Determine the [x, y] coordinate at the center of the cell enclosing the given text.  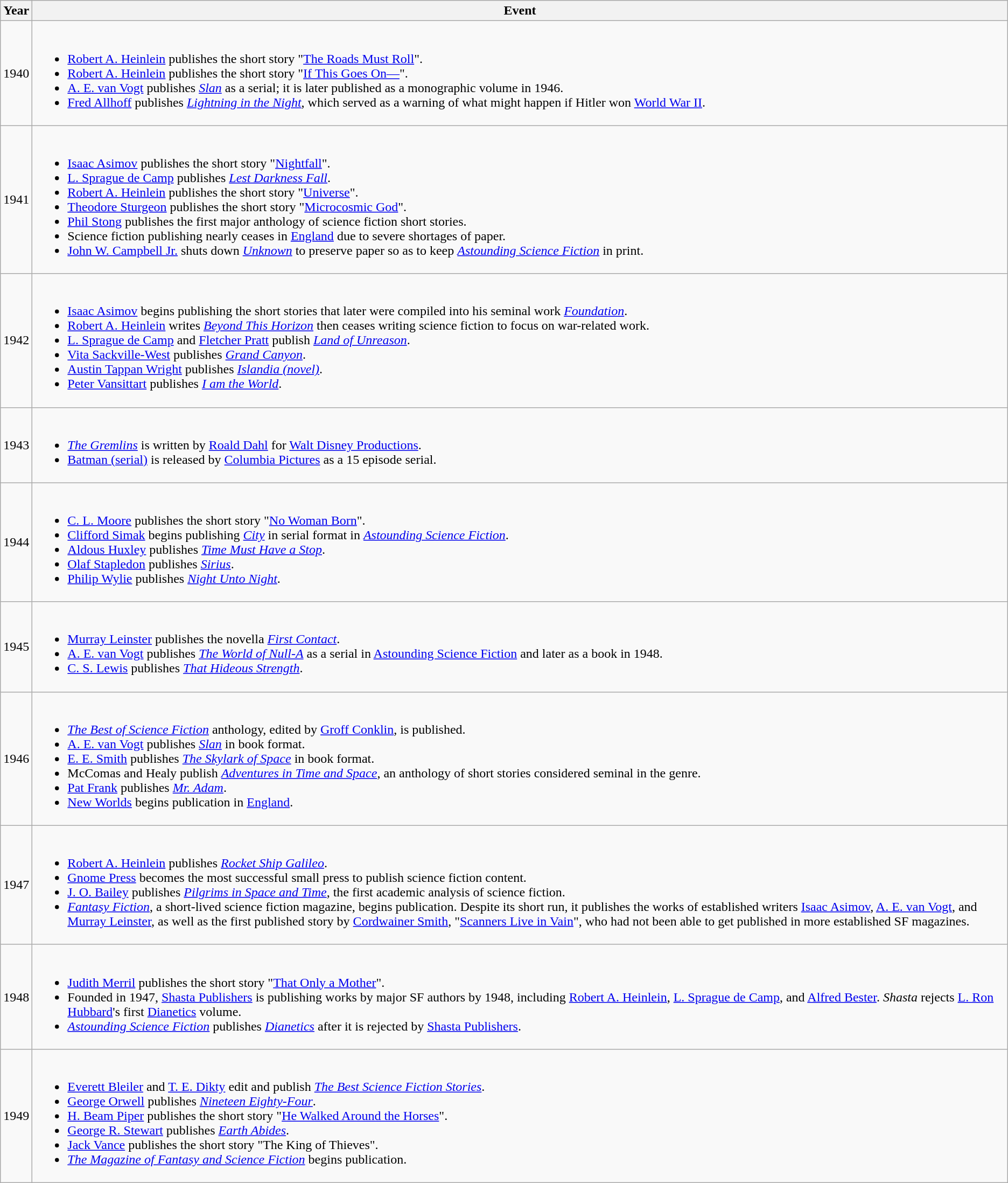
1942 [16, 340]
1946 [16, 758]
The Gremlins is written by Roald Dahl for Walt Disney Productions.Batman (serial) is released by Columbia Pictures as a 15 episode serial. [520, 445]
1949 [16, 1116]
1944 [16, 542]
1948 [16, 997]
1945 [16, 646]
1947 [16, 885]
Event [520, 11]
1943 [16, 445]
1941 [16, 199]
Year [16, 11]
1940 [16, 73]
